Determine the (x, y) coordinate at the center of the cell enclosing the given text.  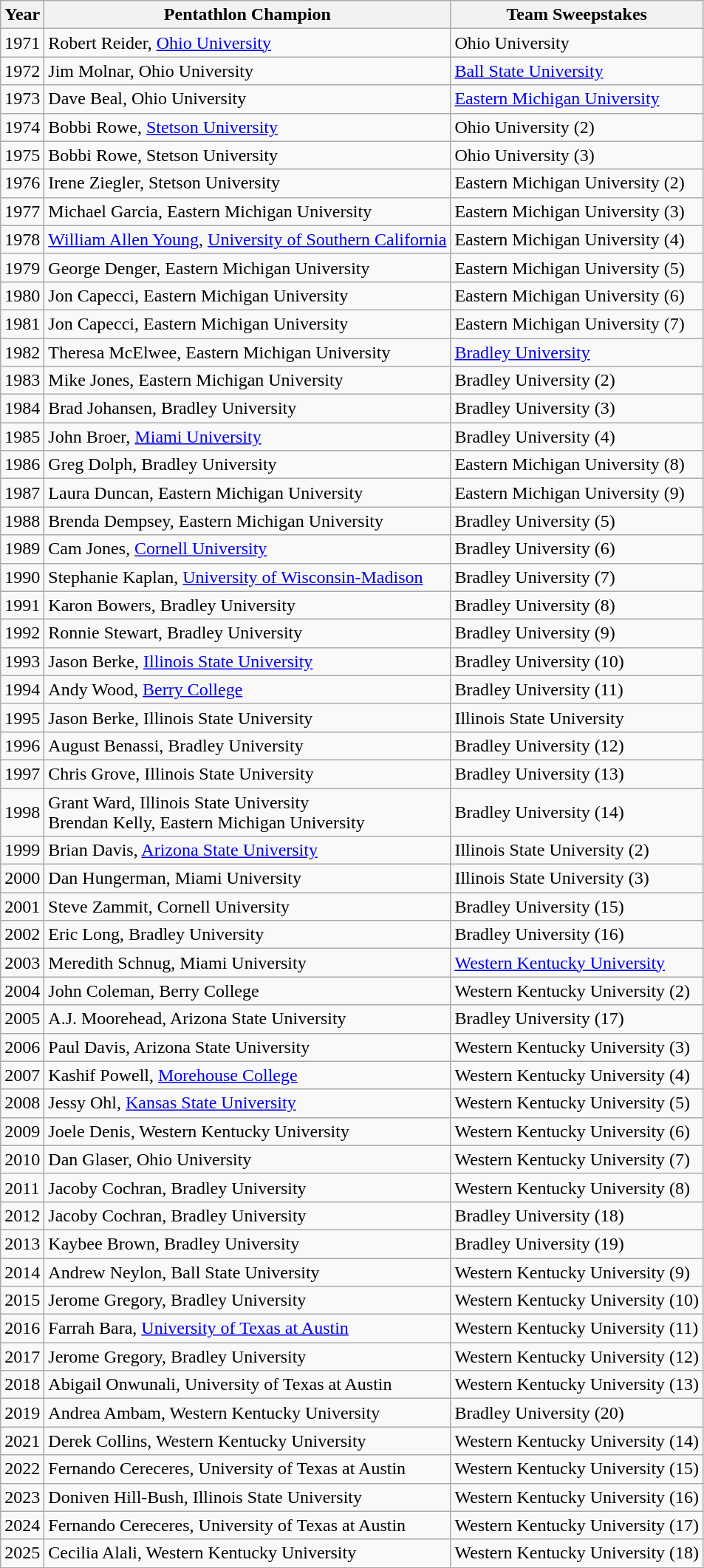
Brad Johansen, Bradley University (247, 409)
Dave Beal, Ohio University (247, 99)
Western Kentucky University (15) (577, 1469)
2001 (22, 907)
Pentathlon Champion (247, 15)
Western Kentucky University (7) (577, 1159)
1992 (22, 633)
2025 (22, 1553)
1991 (22, 605)
Grant Ward, Illinois State UniversityBrendan Kelly, Eastern Michigan University (247, 811)
1987 (22, 493)
Western Kentucky University (5) (577, 1103)
Bradley University (4) (577, 437)
2017 (22, 1357)
Andrew Neylon, Ball State University (247, 1272)
Bradley University (10) (577, 661)
Eastern Michigan University (6) (577, 296)
Ohio University (577, 43)
2014 (22, 1272)
Illinois State University (2) (577, 851)
2016 (22, 1329)
1975 (22, 155)
2007 (22, 1075)
1988 (22, 521)
2000 (22, 879)
August Benassi, Bradley University (247, 746)
Western Kentucky University (577, 963)
Chris Grove, Illinois State University (247, 774)
2004 (22, 991)
Western Kentucky University (2) (577, 991)
Greg Dolph, Bradley University (247, 465)
1990 (22, 577)
Ball State University (577, 71)
Illinois State University (3) (577, 879)
2018 (22, 1385)
Western Kentucky University (10) (577, 1301)
Eastern Michigan University (577, 99)
Michael Garcia, Eastern Michigan University (247, 211)
Cecilia Alali, Western Kentucky University (247, 1553)
2023 (22, 1497)
Irene Ziegler, Stetson University (247, 183)
Bradley University (13) (577, 774)
Bradley University (8) (577, 605)
2012 (22, 1216)
Ohio University (3) (577, 155)
2008 (22, 1103)
2022 (22, 1469)
2015 (22, 1301)
Robert Reider, Ohio University (247, 43)
Year (22, 15)
A.J. Moorehead, Arizona State University (247, 1019)
Bradley University (3) (577, 409)
Bradley University (2) (577, 381)
2009 (22, 1131)
Karon Bowers, Bradley University (247, 605)
Bradley University (11) (577, 689)
Brian Davis, Arizona State University (247, 851)
Dan Glaser, Ohio University (247, 1159)
Abigail Onwunali, University of Texas at Austin (247, 1385)
Jessy Ohl, Kansas State University (247, 1103)
Western Kentucky University (3) (577, 1047)
1974 (22, 127)
1985 (22, 437)
1999 (22, 851)
Dan Hungerman, Miami University (247, 879)
Kaybee Brown, Bradley University (247, 1244)
Eric Long, Bradley University (247, 935)
Western Kentucky University (11) (577, 1329)
Western Kentucky University (16) (577, 1497)
Kashif Powell, Morehouse College (247, 1075)
Western Kentucky University (8) (577, 1187)
2010 (22, 1159)
2002 (22, 935)
Ronnie Stewart, Bradley University (247, 633)
1972 (22, 71)
Western Kentucky University (9) (577, 1272)
John Broer, Miami University (247, 437)
2013 (22, 1244)
1998 (22, 811)
2021 (22, 1441)
John Coleman, Berry College (247, 991)
Joele Denis, Western Kentucky University (247, 1131)
1996 (22, 746)
1977 (22, 211)
Steve Zammit, Cornell University (247, 907)
1979 (22, 267)
1984 (22, 409)
Laura Duncan, Eastern Michigan University (247, 493)
1983 (22, 381)
Bradley University (16) (577, 935)
2005 (22, 1019)
Bradley University (19) (577, 1244)
Western Kentucky University (13) (577, 1385)
Farrah Bara, University of Texas at Austin (247, 1329)
Western Kentucky University (6) (577, 1131)
Eastern Michigan University (4) (577, 239)
Western Kentucky University (4) (577, 1075)
Bradley University (12) (577, 746)
Paul Davis, Arizona State University (247, 1047)
William Allen Young, University of Southern California (247, 239)
1997 (22, 774)
Bradley University (18) (577, 1216)
1982 (22, 352)
2003 (22, 963)
George Denger, Eastern Michigan University (247, 267)
2019 (22, 1413)
1978 (22, 239)
Ohio University (2) (577, 127)
Eastern Michigan University (5) (577, 267)
Western Kentucky University (14) (577, 1441)
Bradley University (5) (577, 521)
1995 (22, 717)
Mike Jones, Eastern Michigan University (247, 381)
Bradley University (7) (577, 577)
1980 (22, 296)
Western Kentucky University (17) (577, 1525)
Jim Molnar, Ohio University (247, 71)
Bradley University (15) (577, 907)
Brenda Dempsey, Eastern Michigan University (247, 521)
Team Sweepstakes (577, 15)
1986 (22, 465)
2011 (22, 1187)
Eastern Michigan University (3) (577, 211)
Eastern Michigan University (2) (577, 183)
Doniven Hill-Bush, Illinois State University (247, 1497)
Theresa McElwee, Eastern Michigan University (247, 352)
Meredith Schnug, Miami University (247, 963)
1971 (22, 43)
Eastern Michigan University (9) (577, 493)
Bradley University (17) (577, 1019)
1976 (22, 183)
1989 (22, 549)
1993 (22, 661)
Illinois State University (577, 717)
Cam Jones, Cornell University (247, 549)
Andrea Ambam, Western Kentucky University (247, 1413)
1973 (22, 99)
Eastern Michigan University (8) (577, 465)
Stephanie Kaplan, University of Wisconsin-Madison (247, 577)
Bradley University (577, 352)
Andy Wood, Berry College (247, 689)
Western Kentucky University (12) (577, 1357)
1994 (22, 689)
Bradley University (9) (577, 633)
Bradley University (6) (577, 549)
Eastern Michigan University (7) (577, 324)
Derek Collins, Western Kentucky University (247, 1441)
1981 (22, 324)
2024 (22, 1525)
2006 (22, 1047)
Western Kentucky University (18) (577, 1553)
Bradley University (14) (577, 811)
Bradley University (20) (577, 1413)
